Locate the cell with the specified text and output its (X, Y) center coordinate. 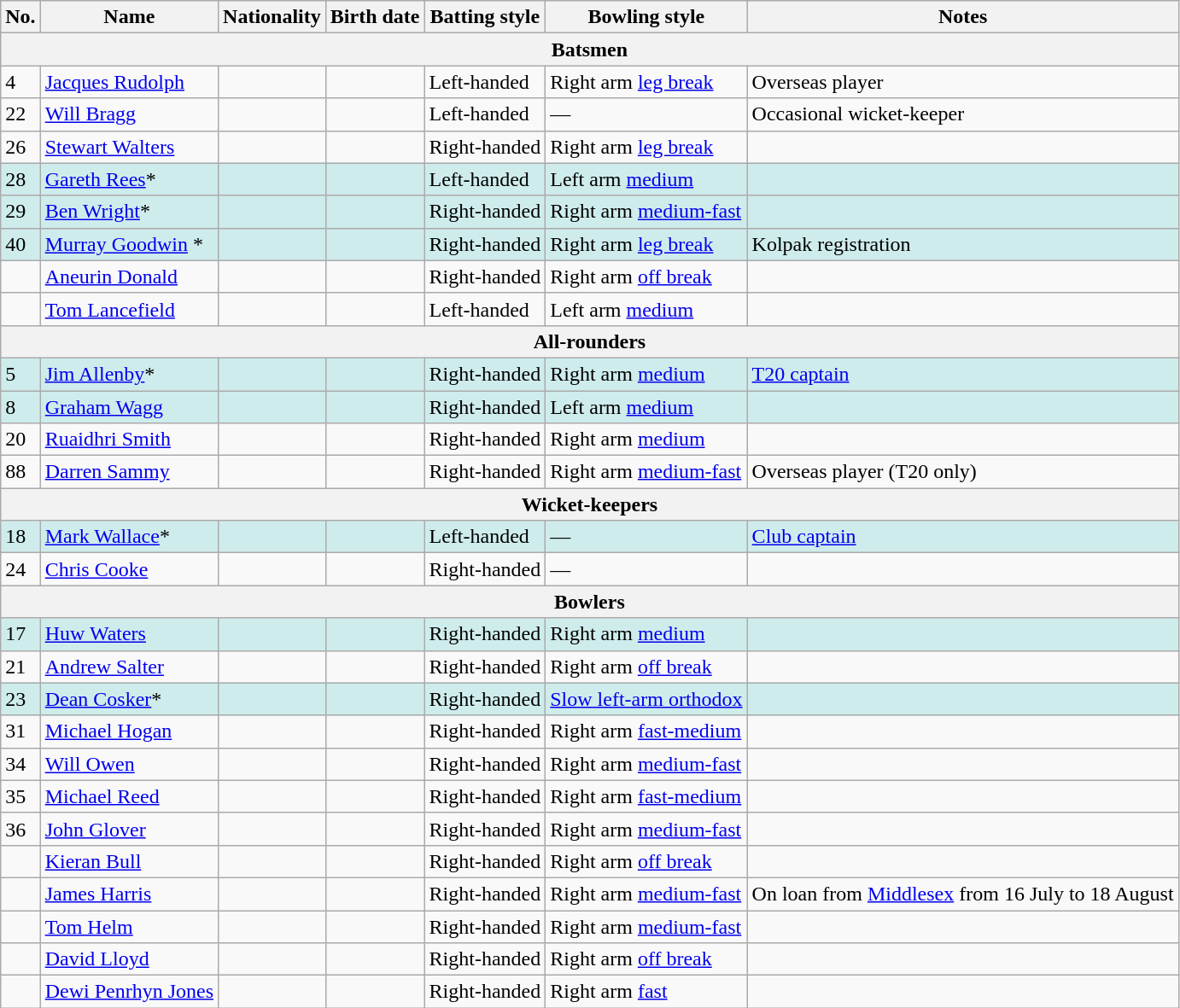
Wicket-keepers (589, 504)
Jacques Rudolph (129, 82)
28 (20, 179)
22 (20, 114)
Tom Lancefield (129, 309)
88 (20, 472)
David Lloyd (129, 959)
Huw Waters (129, 634)
4 (20, 82)
35 (20, 796)
5 (20, 374)
Kieran Bull (129, 861)
Bowling style (646, 17)
Overseas player (963, 82)
Overseas player (T20 only) (963, 472)
Will Bragg (129, 114)
T20 captain (963, 374)
Gareth Rees* (129, 179)
Darren Sammy (129, 472)
21 (20, 667)
Ben Wright* (129, 212)
Slow left-arm orthodox (646, 699)
On loan from Middlesex from 16 July to 18 August (963, 894)
Occasional wicket-keeper (963, 114)
James Harris (129, 894)
40 (20, 244)
Graham Wagg (129, 407)
Bowlers (589, 602)
Michael Hogan (129, 731)
Right arm fast (646, 992)
Club captain (963, 537)
Stewart Walters (129, 147)
Michael Reed (129, 796)
Jim Allenby* (129, 374)
No. (20, 17)
Murray Goodwin * (129, 244)
Birth date (375, 17)
Ruaidhri Smith (129, 440)
Kolpak registration (963, 244)
Dean Cosker* (129, 699)
Batsmen (589, 50)
Andrew Salter (129, 667)
34 (20, 764)
24 (20, 569)
31 (20, 731)
Nationality (272, 17)
Chris Cooke (129, 569)
17 (20, 634)
All-rounders (589, 341)
23 (20, 699)
Mark Wallace* (129, 537)
Will Owen (129, 764)
Name (129, 17)
26 (20, 147)
John Glover (129, 829)
20 (20, 440)
Tom Helm (129, 926)
29 (20, 212)
Aneurin Donald (129, 277)
Batting style (485, 17)
8 (20, 407)
18 (20, 537)
36 (20, 829)
Dewi Penrhyn Jones (129, 992)
Notes (963, 17)
